Identify which cell holds the provided text, then report its (X, Y) central coordinate. 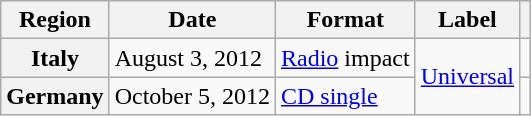
Italy (55, 58)
October 5, 2012 (192, 96)
August 3, 2012 (192, 58)
Format (345, 20)
Label (467, 20)
Radio impact (345, 58)
Universal (467, 77)
Date (192, 20)
CD single (345, 96)
Germany (55, 96)
Region (55, 20)
